For the text-containing cell, return its midpoint in (x, y) coordinate format. 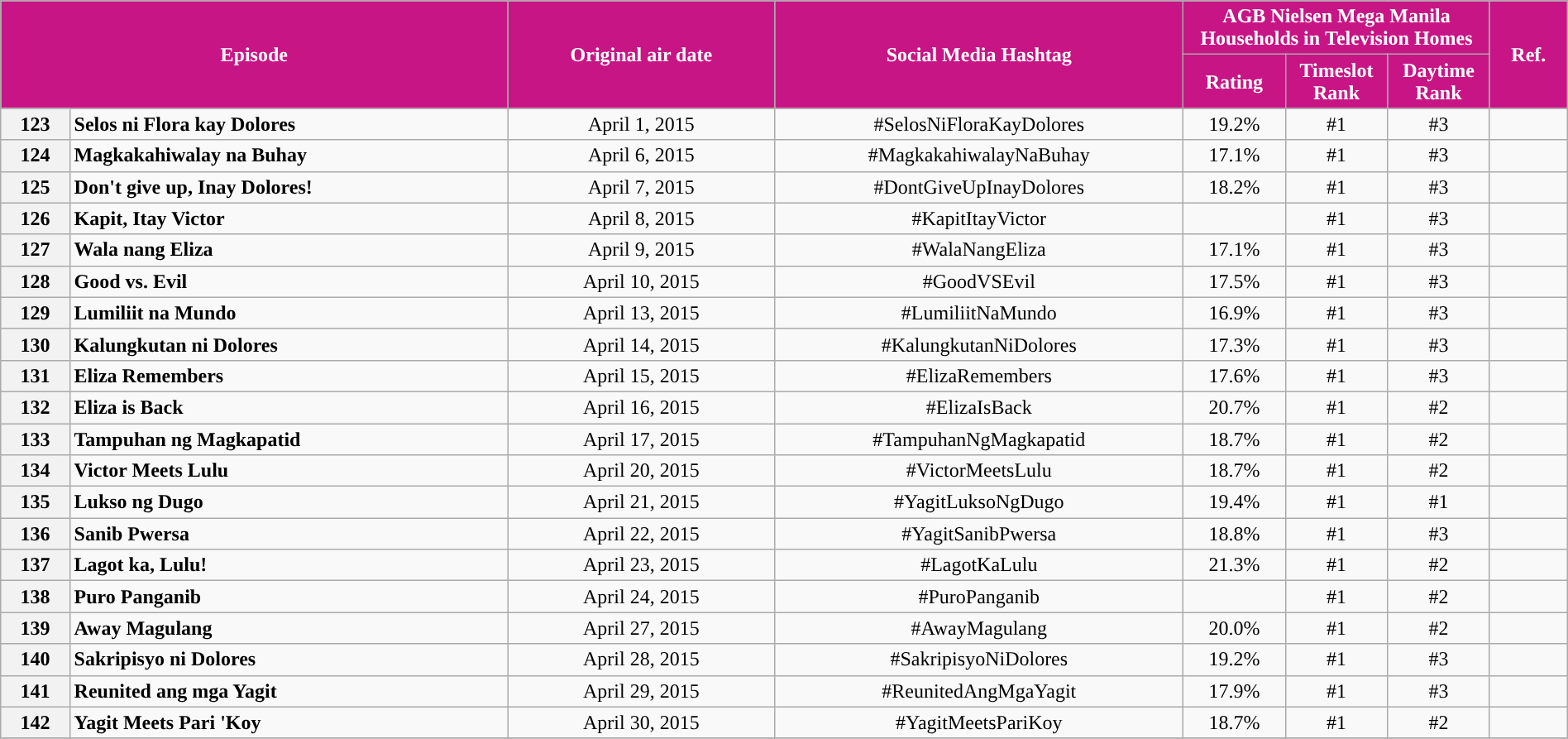
April 1, 2015 (642, 124)
April 29, 2015 (642, 691)
129 (35, 313)
Daytime Rank (1439, 81)
#GoodVSEvil (979, 281)
April 28, 2015 (642, 660)
139 (35, 628)
132 (35, 407)
126 (35, 218)
April 13, 2015 (642, 313)
April 10, 2015 (642, 281)
130 (35, 344)
April 22, 2015 (642, 534)
140 (35, 660)
#WalaNangEliza (979, 250)
#KalungkutanNiDolores (979, 344)
April 21, 2015 (642, 502)
Sanib Pwersa (289, 534)
138 (35, 597)
135 (35, 502)
#DontGiveUpInayDolores (979, 187)
Eliza Remembers (289, 376)
17.6% (1235, 376)
18.8% (1235, 534)
123 (35, 124)
128 (35, 281)
21.3% (1235, 565)
#YagitLuksoNgDugo (979, 502)
April 30, 2015 (642, 722)
Away Magulang (289, 628)
17.5% (1235, 281)
#ReunitedAngMgaYagit (979, 691)
17.9% (1235, 691)
Lumiliit na Mundo (289, 313)
#PuroPanganib (979, 597)
Kalungkutan ni Dolores (289, 344)
131 (35, 376)
136 (35, 534)
142 (35, 722)
April 27, 2015 (642, 628)
Original air date (642, 55)
AGB Nielsen Mega Manila Households in Television Homes (1336, 28)
April 6, 2015 (642, 156)
133 (35, 439)
Sakripisyo ni Dolores (289, 660)
Victor Meets Lulu (289, 471)
#SelosNiFloraKayDolores (979, 124)
#KapitItayVictor (979, 218)
#VictorMeetsLulu (979, 471)
18.2% (1235, 187)
137 (35, 565)
#SakripisyoNiDolores (979, 660)
134 (35, 471)
Yagit Meets Pari 'Koy (289, 722)
Good vs. Evil (289, 281)
April 8, 2015 (642, 218)
April 24, 2015 (642, 597)
Rating (1235, 81)
April 16, 2015 (642, 407)
17.3% (1235, 344)
April 20, 2015 (642, 471)
Kapit, Itay Victor (289, 218)
#TampuhanNgMagkapatid (979, 439)
April 14, 2015 (642, 344)
Lagot ka, Lulu! (289, 565)
Eliza is Back (289, 407)
16.9% (1235, 313)
20.0% (1235, 628)
April 23, 2015 (642, 565)
Lukso ng Dugo (289, 502)
Wala nang Eliza (289, 250)
Ref. (1528, 55)
#AwayMagulang (979, 628)
Don't give up, Inay Dolores! (289, 187)
#YagitSanibPwersa (979, 534)
20.7% (1235, 407)
Tampuhan ng Magkapatid (289, 439)
April 7, 2015 (642, 187)
Episode (255, 55)
Selos ni Flora kay Dolores (289, 124)
124 (35, 156)
125 (35, 187)
#MagkakahiwalayNaBuhay (979, 156)
Magkakahiwalay na Buhay (289, 156)
Puro Panganib (289, 597)
Timeslot Rank (1336, 81)
April 9, 2015 (642, 250)
#YagitMeetsPariKoy (979, 722)
Social Media Hashtag (979, 55)
April 15, 2015 (642, 376)
April 17, 2015 (642, 439)
#LagotKaLulu (979, 565)
#ElizaRemembers (979, 376)
141 (35, 691)
19.4% (1235, 502)
#LumiliitNaMundo (979, 313)
127 (35, 250)
Reunited ang mga Yagit (289, 691)
#ElizaIsBack (979, 407)
